Determine the (x, y) coordinate at the center of the cell enclosing the given text.  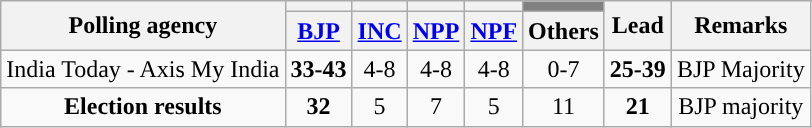
32 (318, 107)
BJP Majority (740, 69)
BJP (318, 31)
Lead (638, 26)
7 (436, 107)
21 (638, 107)
India Today - Axis My India (143, 69)
BJP majority (740, 107)
Others (564, 31)
Remarks (740, 26)
Election results (143, 107)
NPP (436, 31)
NPF (494, 31)
Polling agency (143, 26)
33-43 (318, 69)
INC (380, 31)
0-7 (564, 69)
11 (564, 107)
25-39 (638, 69)
